Locate the cell with the specified text and output its (X, Y) center coordinate. 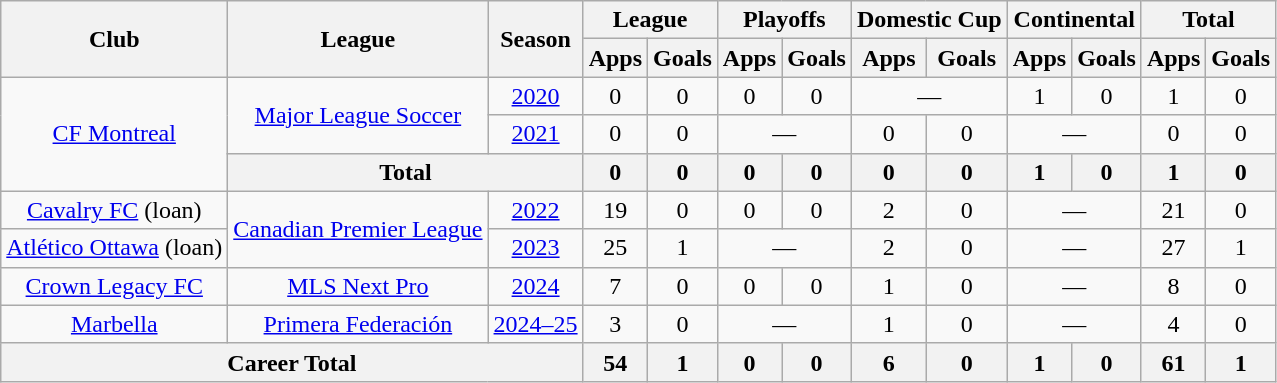
CF Montreal (114, 134)
Playoffs (784, 20)
Continental (1074, 20)
Season (536, 39)
6 (888, 362)
8 (1173, 286)
27 (1173, 248)
4 (1173, 324)
2021 (536, 134)
2023 (536, 248)
2020 (536, 96)
Crown Legacy FC (114, 286)
3 (615, 324)
7 (615, 286)
21 (1173, 210)
Marbella (114, 324)
2024–25 (536, 324)
54 (615, 362)
Club (114, 39)
25 (615, 248)
61 (1173, 362)
2024 (536, 286)
MLS Next Pro (358, 286)
19 (615, 210)
Domestic Cup (929, 20)
Primera Federación (358, 324)
Career Total (292, 362)
2022 (536, 210)
Cavalry FC (loan) (114, 210)
Major League Soccer (358, 115)
Canadian Premier League (358, 229)
Atlético Ottawa (loan) (114, 248)
